Locate the cell with the specified text and output its (x, y) center coordinate. 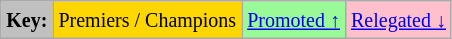
Relegated ↓ (398, 20)
Promoted ↑ (294, 20)
Premiers / Champions (148, 20)
Key: (27, 20)
